Return the [X, Y] coordinate for the center point of the cell that contains the specified text.  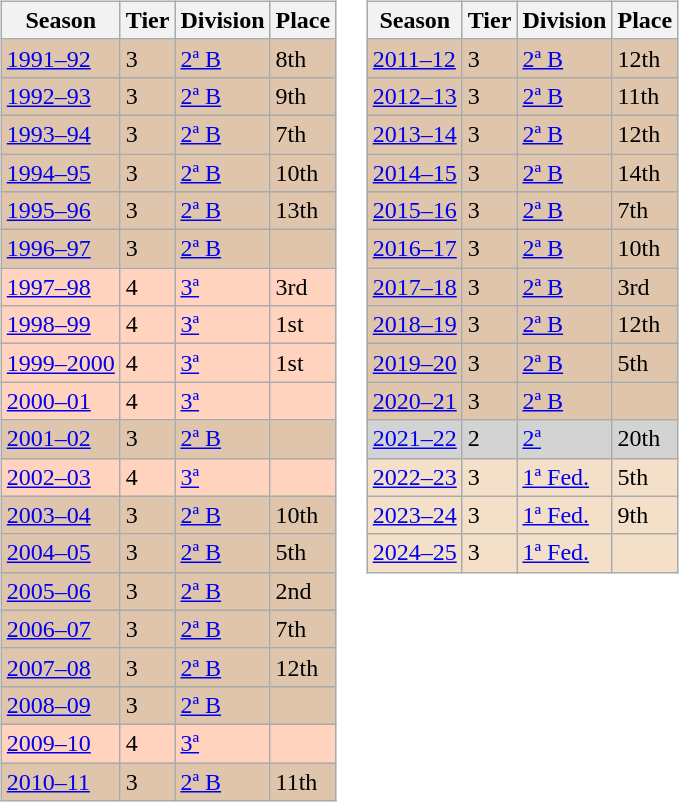
2017–18 [414, 287]
1994–95 [60, 173]
8th [303, 58]
2015–16 [414, 211]
2010–11 [60, 781]
13th [303, 211]
2nd [303, 591]
2ª [564, 439]
2 [490, 439]
2011–12 [414, 58]
2006–07 [60, 629]
2007–08 [60, 667]
1999–2000 [60, 363]
2000–01 [60, 401]
2024–25 [414, 553]
2021–22 [414, 439]
2020–21 [414, 401]
2022–23 [414, 477]
2013–14 [414, 134]
1998–99 [60, 325]
2004–05 [60, 553]
1997–98 [60, 287]
2014–15 [414, 173]
2023–24 [414, 515]
2001–02 [60, 439]
1992–93 [60, 96]
20th [645, 439]
2009–10 [60, 743]
2005–06 [60, 591]
2002–03 [60, 477]
1995–96 [60, 211]
2003–04 [60, 515]
2018–19 [414, 325]
1991–92 [60, 58]
2008–09 [60, 705]
2019–20 [414, 363]
14th [645, 173]
2012–13 [414, 96]
1996–97 [60, 249]
2016–17 [414, 249]
1993–94 [60, 134]
